Provide the (X, Y) coordinate of the cell's center where the given text is located.  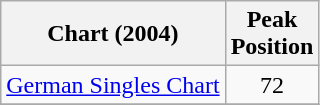
72 (272, 85)
Chart (2004) (113, 34)
German Singles Chart (113, 85)
PeakPosition (272, 34)
